From the cell containing the given text, extract its center point as (x, y) coordinate. 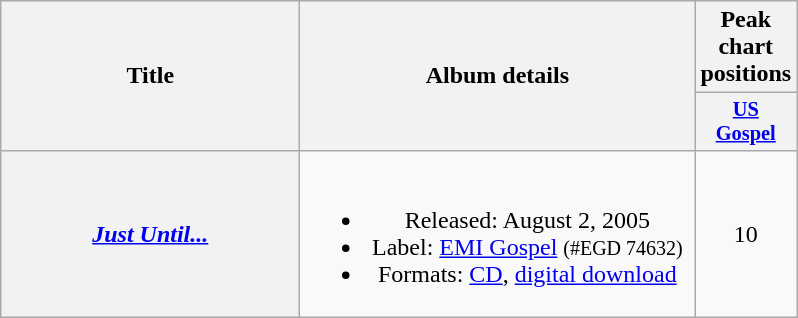
Peak chart positions (746, 47)
10 (746, 234)
Album details (498, 76)
Released: August 2, 2005Label: EMI Gospel (#EGD 74632)Formats: CD, digital download (498, 234)
Just Until... (150, 234)
USGospel (746, 122)
Title (150, 76)
